Capture the cell that displays the provided text and extract its [x, y] central coordinate. 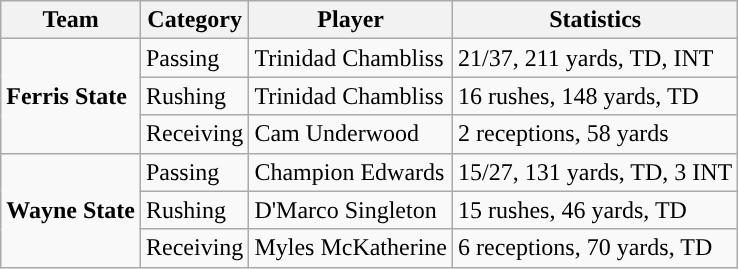
16 rushes, 148 yards, TD [596, 96]
D'Marco Singleton [351, 210]
Team [71, 20]
Cam Underwood [351, 134]
6 receptions, 70 yards, TD [596, 248]
21/37, 211 yards, TD, INT [596, 58]
15 rushes, 46 yards, TD [596, 210]
Wayne State [71, 210]
2 receptions, 58 yards [596, 134]
Champion Edwards [351, 172]
Ferris State [71, 96]
Category [194, 20]
Myles McKatherine [351, 248]
15/27, 131 yards, TD, 3 INT [596, 172]
Statistics [596, 20]
Player [351, 20]
